Search for the cell housing the specified text and yield its [X, Y] center coordinate. 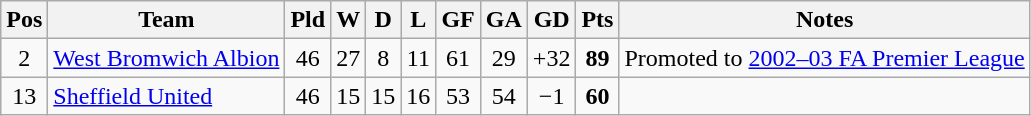
89 [598, 58]
D [384, 20]
Sheffield United [166, 96]
29 [504, 58]
−1 [552, 96]
Pld [308, 20]
60 [598, 96]
61 [458, 58]
27 [348, 58]
13 [24, 96]
Pos [24, 20]
53 [458, 96]
Team [166, 20]
2 [24, 58]
8 [384, 58]
Notes [824, 20]
W [348, 20]
Promoted to 2002–03 FA Premier League [824, 58]
GD [552, 20]
54 [504, 96]
+32 [552, 58]
11 [418, 58]
GF [458, 20]
16 [418, 96]
GA [504, 20]
West Bromwich Albion [166, 58]
L [418, 20]
Pts [598, 20]
